Locate the cell with the specified text and output its (x, y) center coordinate. 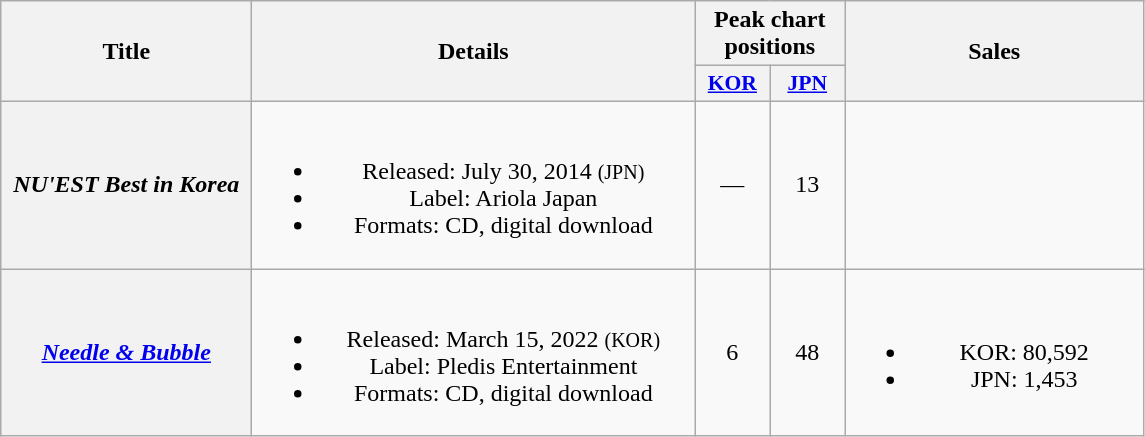
NU'EST Best in Korea (126, 184)
KOR: 80,592JPN: 1,453 (994, 352)
— (732, 184)
Released: July 30, 2014 (JPN)Label: Ariola JapanFormats: CD, digital download (474, 184)
Details (474, 52)
13 (808, 184)
6 (732, 352)
Released: March 15, 2022 (KOR)Label: Pledis EntertainmentFormats: CD, digital download (474, 352)
Sales (994, 52)
JPN (808, 84)
Needle & Bubble (126, 352)
Peak chart positions (770, 34)
KOR (732, 84)
48 (808, 352)
Title (126, 52)
